Search for the cell housing the specified text and yield its [X, Y] center coordinate. 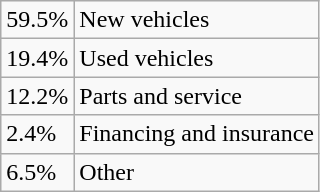
2.4% [38, 134]
Used vehicles [197, 58]
Parts and service [197, 96]
6.5% [38, 172]
Financing and insurance [197, 134]
19.4% [38, 58]
12.2% [38, 96]
59.5% [38, 20]
Other [197, 172]
New vehicles [197, 20]
